Scan for the cell matching the given text and deliver its (X, Y) coordinate at center. 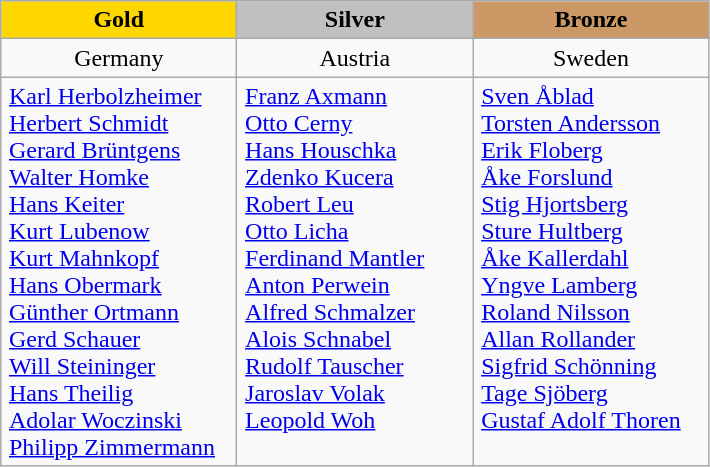
Bronze (591, 20)
Austria (355, 58)
Sweden (591, 58)
Germany (119, 58)
Silver (355, 20)
Gold (119, 20)
